Return (x, y) of the center of cell containing provided text 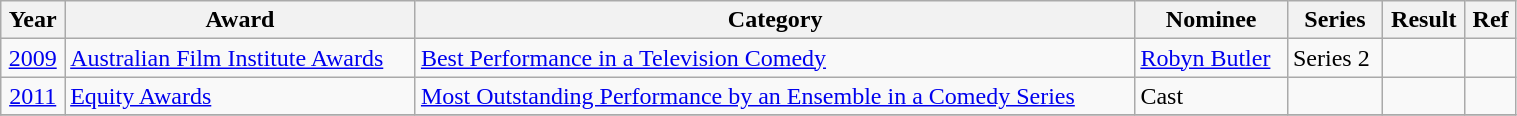
Equity Awards (240, 96)
Series 2 (1334, 58)
Series (1334, 20)
2009 (33, 58)
Best Performance in a Television Comedy (774, 58)
Award (240, 20)
Australian Film Institute Awards (240, 58)
Most Outstanding Performance by an Ensemble in a Comedy Series (774, 96)
Nominee (1212, 20)
2011 (33, 96)
Category (774, 20)
Robyn Butler (1212, 58)
Cast (1212, 96)
Ref (1490, 20)
Year (33, 20)
Result (1424, 20)
